Extract the [x, y] coordinate from the center of the cell holding the provided text.  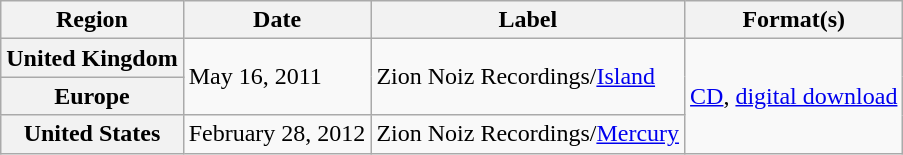
Europe [92, 96]
Date [277, 20]
Zion Noiz Recordings/Mercury [528, 134]
CD, digital download [794, 96]
February 28, 2012 [277, 134]
Region [92, 20]
May 16, 2011 [277, 77]
Zion Noiz Recordings/Island [528, 77]
Format(s) [794, 20]
United Kingdom [92, 58]
United States [92, 134]
Label [528, 20]
